Search for the cell housing the specified text and yield its [X, Y] center coordinate. 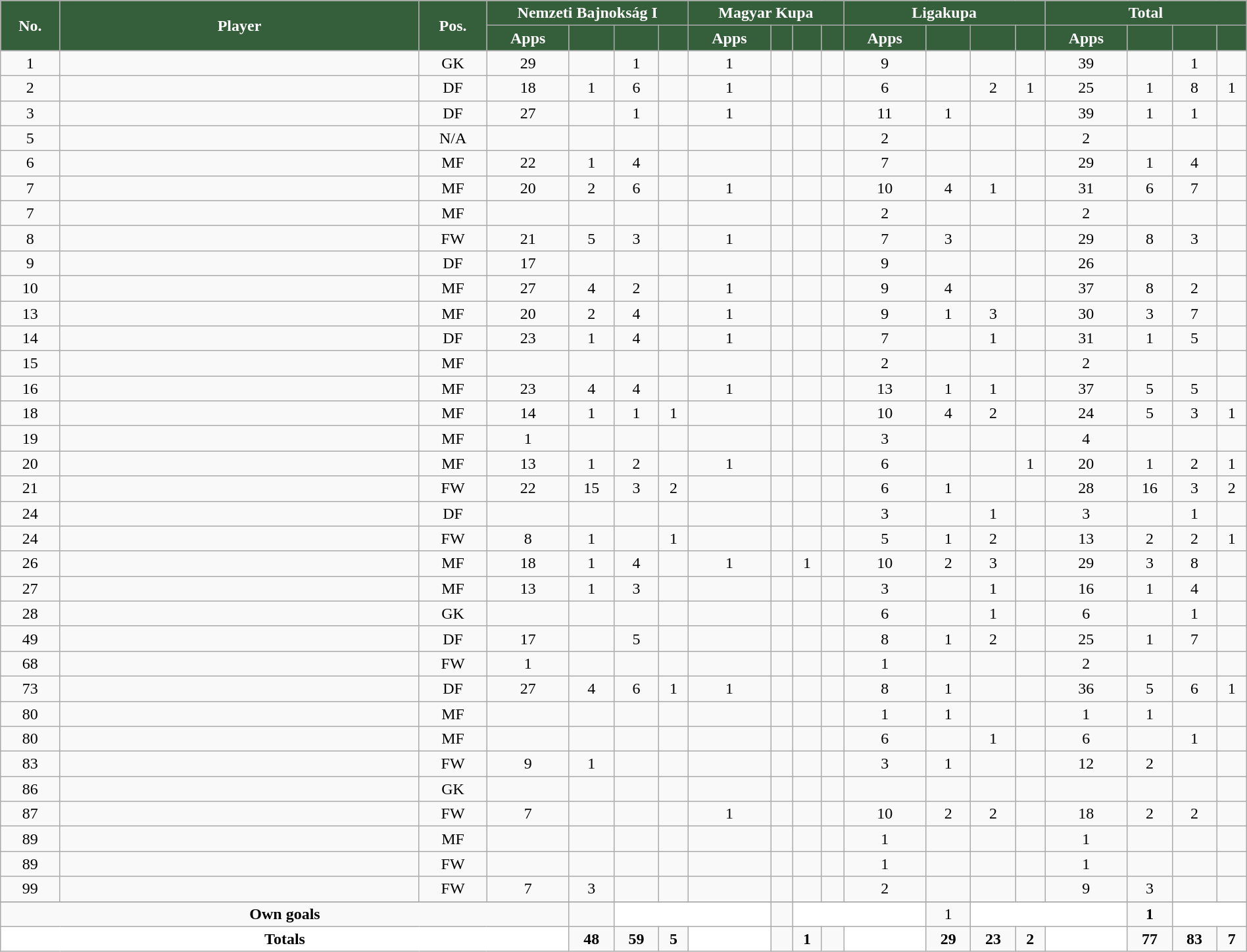
77 [1150, 939]
No. [30, 26]
Own goals [285, 914]
68 [30, 663]
Magyar Kupa [766, 13]
12 [1087, 764]
19 [30, 439]
86 [30, 789]
Pos. [452, 26]
Player [239, 26]
59 [636, 939]
48 [591, 939]
30 [1087, 314]
Nemzeti Bajnokság I [587, 13]
99 [30, 889]
49 [30, 638]
Ligakupa [944, 13]
73 [30, 688]
Total [1146, 13]
11 [885, 113]
Totals [285, 939]
N/A [452, 138]
36 [1087, 688]
87 [30, 814]
